Extract the (X, Y) coordinate from the center of the cell holding the provided text.  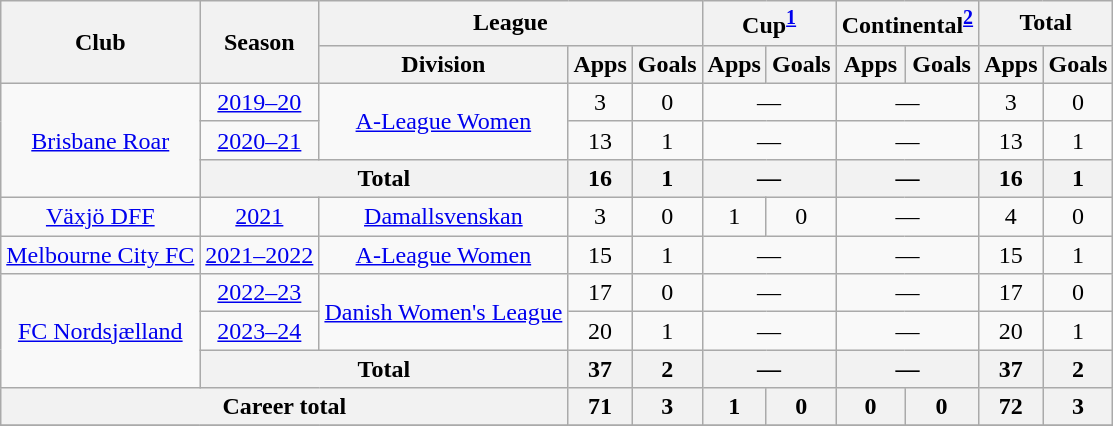
FC Nordsjælland (100, 331)
Career total (284, 407)
Danish Women's League (444, 312)
Melbourne City FC (100, 255)
Brisbane Roar (100, 140)
League (510, 24)
72 (1011, 407)
Continental2 (907, 24)
2020–21 (260, 140)
2022–23 (260, 293)
2019–20 (260, 102)
Division (444, 64)
Club (100, 42)
Växjö DFF (100, 217)
4 (1011, 217)
Cup1 (769, 24)
Season (260, 42)
2023–24 (260, 331)
2021 (260, 217)
71 (600, 407)
Damallsvenskan (444, 217)
2021–2022 (260, 255)
